Identify which cell holds the provided text, then report its (X, Y) central coordinate. 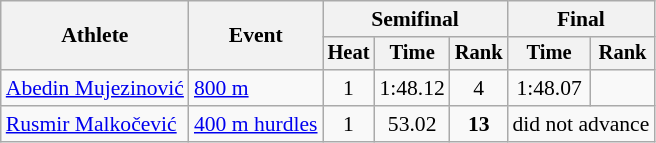
53.02 (412, 124)
Event (256, 36)
1:48.07 (548, 88)
4 (479, 88)
Heat (349, 54)
Semifinal (416, 19)
800 m (256, 88)
Abedin Mujezinović (95, 88)
13 (479, 124)
Rusmir Malkočević (95, 124)
did not advance (580, 124)
Athlete (95, 36)
Final (580, 19)
400 m hurdles (256, 124)
1:48.12 (412, 88)
